Detect which cell encompasses the target text, then output its (X, Y) center coordinate. 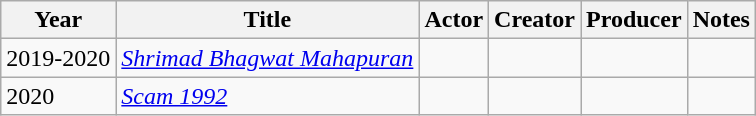
2020 (58, 96)
2019-2020 (58, 58)
Title (268, 20)
Notes (721, 20)
Scam 1992 (268, 96)
Year (58, 20)
Shrimad Bhagwat Mahapuran (268, 58)
Actor (454, 20)
Creator (535, 20)
Producer (634, 20)
